Locate the cell with the specified text and output its (x, y) center coordinate. 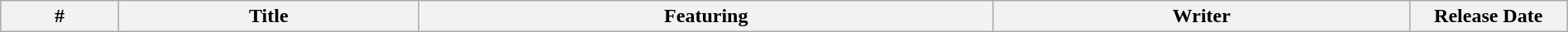
# (60, 16)
Title (268, 16)
Release Date (1489, 16)
Writer (1201, 16)
Featuring (706, 16)
